Identify which cell holds the provided text, then report its (X, Y) central coordinate. 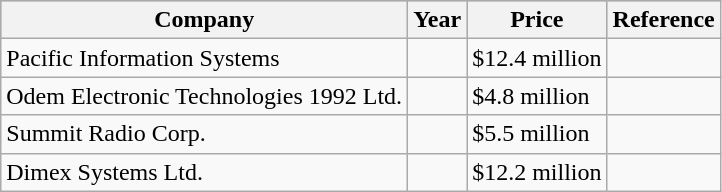
Price (537, 20)
$12.2 million (537, 172)
$12.4 million (537, 58)
$4.8 million (537, 96)
Odem Electronic Technologies 1992 Ltd. (204, 96)
Reference (664, 20)
Summit Radio Corp. (204, 134)
Pacific Information Systems (204, 58)
Year (438, 20)
Company (204, 20)
Dimex Systems Ltd. (204, 172)
$5.5 million (537, 134)
